Scan for the cell matching the given text and deliver its [X, Y] coordinate at center. 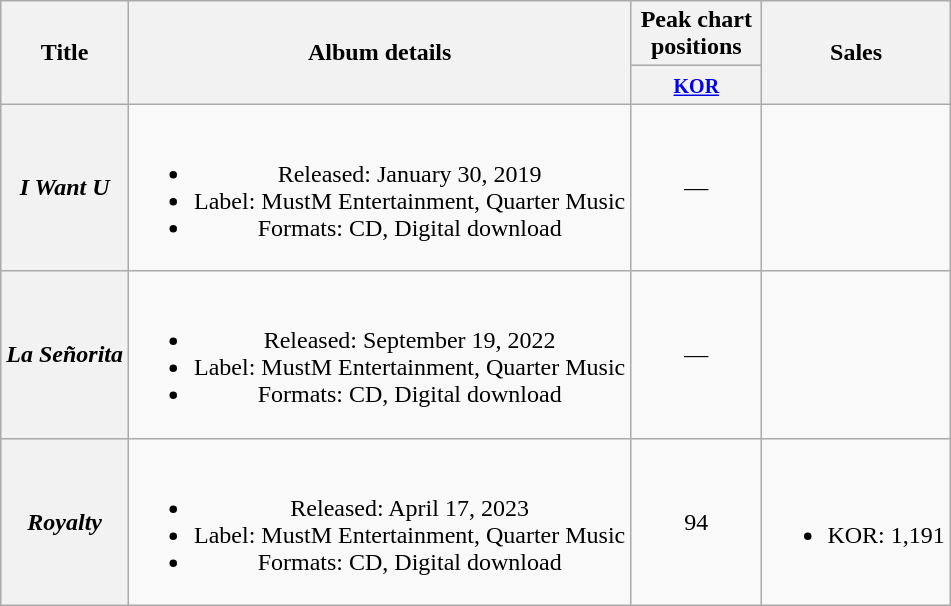
Album details [380, 52]
94 [696, 522]
Peak chart positions [696, 34]
Royalty [65, 522]
Released: January 30, 2019Label: MustM Entertainment, Quarter MusicFormats: CD, Digital download [380, 188]
KOR: 1,191 [856, 522]
Released: April 17, 2023Label: MustM Entertainment, Quarter MusicFormats: CD, Digital download [380, 522]
KOR [696, 85]
Title [65, 52]
I Want U [65, 188]
Sales [856, 52]
Released: September 19, 2022Label: MustM Entertainment, Quarter MusicFormats: CD, Digital download [380, 354]
La Señorita [65, 354]
